Scan for the cell matching the given text and deliver its [X, Y] coordinate at center. 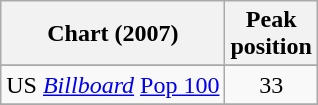
Peakposition [271, 34]
US Billboard Pop 100 [113, 85]
Chart (2007) [113, 34]
33 [271, 85]
